For the text-containing cell, return its midpoint in [X, Y] coordinate format. 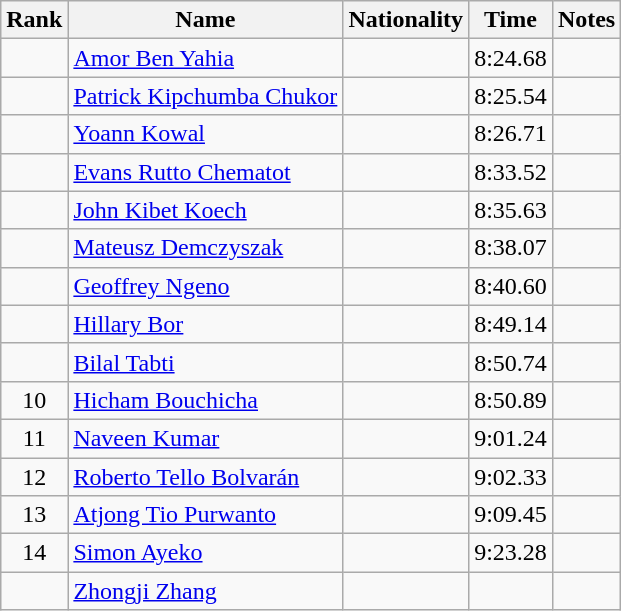
Geoffrey Ngeno [206, 286]
8:35.63 [511, 210]
Roberto Tello Bolvarán [206, 477]
Atjong Tio Purwanto [206, 515]
Evans Rutto Chematot [206, 172]
Name [206, 20]
Zhongji Zhang [206, 591]
Naveen Kumar [206, 438]
8:50.74 [511, 362]
8:50.89 [511, 400]
8:38.07 [511, 248]
Notes [586, 20]
8:40.60 [511, 286]
13 [34, 515]
Rank [34, 20]
Hicham Bouchicha [206, 400]
9:02.33 [511, 477]
Patrick Kipchumba Chukor [206, 96]
8:24.68 [511, 58]
Simon Ayeko [206, 553]
8:25.54 [511, 96]
Time [511, 20]
8:49.14 [511, 324]
Nationality [406, 20]
Mateusz Demczyszak [206, 248]
8:26.71 [511, 134]
12 [34, 477]
9:01.24 [511, 438]
8:33.52 [511, 172]
Amor Ben Yahia [206, 58]
John Kibet Koech [206, 210]
Bilal Tabti [206, 362]
14 [34, 553]
10 [34, 400]
Yoann Kowal [206, 134]
9:09.45 [511, 515]
Hillary Bor [206, 324]
9:23.28 [511, 553]
11 [34, 438]
